Provide the (x, y) coordinate of the cell's center where the given text is located.  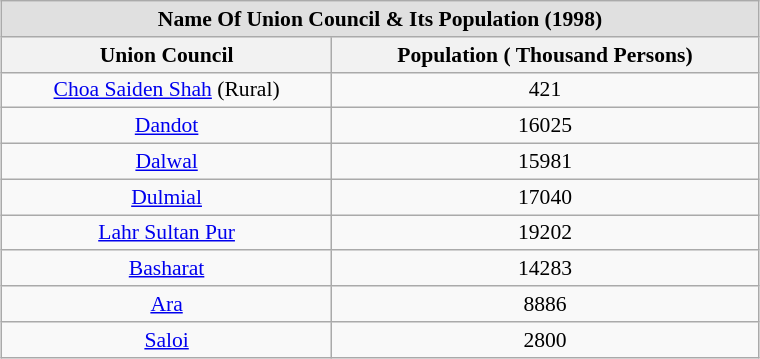
Dalwal (167, 161)
Name Of Union Council & Its Population (1998) (380, 19)
2800 (546, 339)
Dandot (167, 126)
19202 (546, 232)
Choa Saiden Shah (Rural) (167, 90)
14283 (546, 268)
Lahr Sultan Pur (167, 232)
Dulmial (167, 197)
421 (546, 90)
8886 (546, 304)
15981 (546, 161)
Ara (167, 304)
16025 (546, 126)
Saloi (167, 339)
17040 (546, 197)
Basharat (167, 268)
Population ( Thousand Persons) (546, 54)
Union Council (167, 54)
